Locate the cell with the specified text and output its [X, Y] center coordinate. 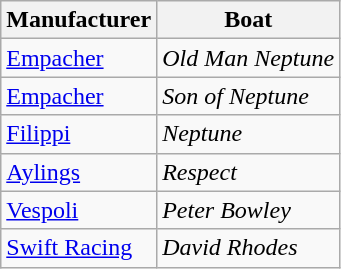
Vespoli [79, 210]
Aylings [79, 172]
Neptune [248, 134]
Swift Racing [79, 248]
Respect [248, 172]
Old Man Neptune [248, 58]
Son of Neptune [248, 96]
Peter Bowley [248, 210]
David Rhodes [248, 248]
Filippi [79, 134]
Manufacturer [79, 20]
Boat [248, 20]
